Search for the cell housing the specified text and yield its (x, y) center coordinate. 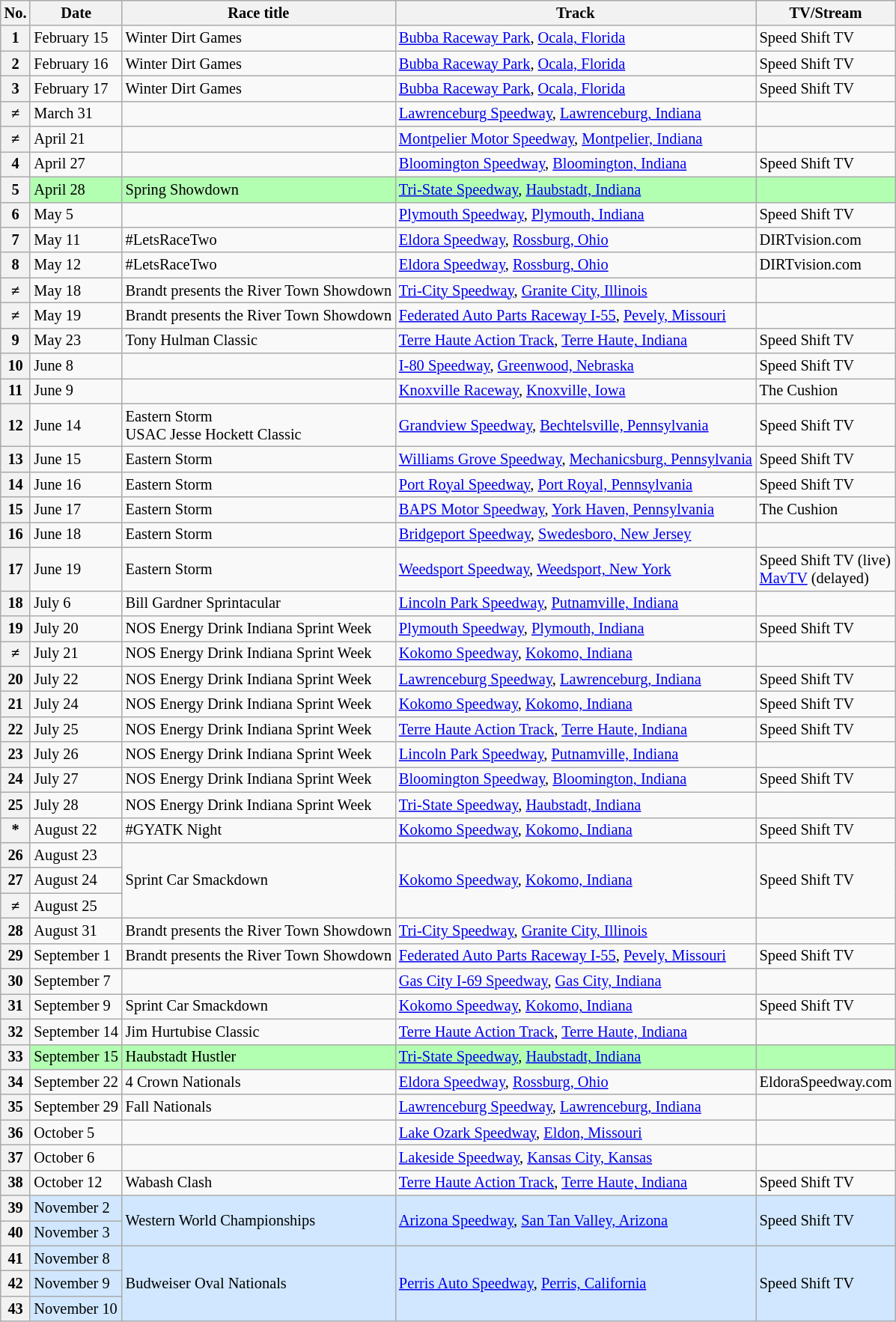
Bill Gardner Sprintacular (259, 603)
February 15 (76, 38)
10 (16, 366)
8 (16, 265)
Port Royal Speedway, Port Royal, Pennsylvania (576, 484)
26 (16, 855)
May 18 (76, 290)
April 27 (76, 164)
No. (16, 13)
September 29 (76, 1107)
June 18 (76, 534)
38 (16, 1183)
4 (16, 164)
I-80 Speedway, Greenwood, Nebraska (576, 366)
August 22 (76, 830)
Race title (259, 13)
October 5 (76, 1133)
August 31 (76, 930)
34 (16, 1082)
February 17 (76, 88)
TV/Stream (826, 13)
BAPS Motor Speedway, York Haven, Pennsylvania (576, 510)
6 (16, 215)
1 (16, 38)
June 17 (76, 510)
June 15 (76, 459)
Perris Auto Speedway, Perris, California (576, 1283)
May 23 (76, 341)
July 22 (76, 679)
November 9 (76, 1284)
Fall Nationals (259, 1107)
24 (16, 779)
Eastern StormUSAC Jesse Hockett Classic (259, 425)
11 (16, 391)
33 (16, 1057)
July 20 (76, 628)
13 (16, 459)
Arizona Speedway, San Tan Valley, Arizona (576, 1220)
July 24 (76, 704)
2 (16, 64)
November 3 (76, 1233)
12 (16, 425)
July 25 (76, 729)
Grandview Speedway, Bechtelsville, Pennsylvania (576, 425)
Montpelier Motor Speedway, Montpelier, Indiana (576, 139)
August 23 (76, 855)
August 25 (76, 906)
November 10 (76, 1309)
35 (16, 1107)
June 16 (76, 484)
September 7 (76, 981)
3 (16, 88)
July 6 (76, 603)
Weedsport Speedway, Weedsport, New York (576, 569)
October 6 (76, 1157)
EldoraSpeedway.com (826, 1082)
7 (16, 240)
Track (576, 13)
September 9 (76, 1006)
20 (16, 679)
42 (16, 1284)
Lakeside Speedway, Kansas City, Kansas (576, 1157)
30 (16, 981)
#GYATK Night (259, 830)
Date (76, 13)
June 19 (76, 569)
Gas City I-69 Speedway, Gas City, Indiana (576, 981)
July 26 (76, 755)
Tony Hulman Classic (259, 341)
27 (16, 880)
17 (16, 569)
22 (16, 729)
Lake Ozark Speedway, Eldon, Missouri (576, 1133)
31 (16, 1006)
November 2 (76, 1208)
39 (16, 1208)
August 24 (76, 880)
June 9 (76, 391)
19 (16, 628)
September 1 (76, 956)
July 21 (76, 654)
July 27 (76, 779)
Western World Championships (259, 1220)
April 28 (76, 189)
28 (16, 930)
4 Crown Nationals (259, 1082)
October 12 (76, 1183)
41 (16, 1258)
March 31 (76, 114)
Spring Showdown (259, 189)
21 (16, 704)
32 (16, 1032)
April 21 (76, 139)
25 (16, 805)
February 16 (76, 64)
43 (16, 1309)
Wabash Clash (259, 1183)
18 (16, 603)
September 15 (76, 1057)
40 (16, 1233)
July 28 (76, 805)
June 14 (76, 425)
Haubstadt Hustler (259, 1057)
37 (16, 1157)
Jim Hurtubise Classic (259, 1032)
September 22 (76, 1082)
15 (16, 510)
36 (16, 1133)
May 5 (76, 215)
Budweiser Oval Nationals (259, 1283)
May 19 (76, 315)
Speed Shift TV (live)MavTV (delayed) (826, 569)
16 (16, 534)
29 (16, 956)
Bridgeport Speedway, Swedesboro, New Jersey (576, 534)
September 14 (76, 1032)
Williams Grove Speedway, Mechanicsburg, Pennsylvania (576, 459)
5 (16, 189)
9 (16, 341)
November 8 (76, 1258)
14 (16, 484)
Knoxville Raceway, Knoxville, Iowa (576, 391)
* (16, 830)
June 8 (76, 366)
May 12 (76, 265)
May 11 (76, 240)
23 (16, 755)
